Determine the (X, Y) coordinate at the center of the cell enclosing the given text.  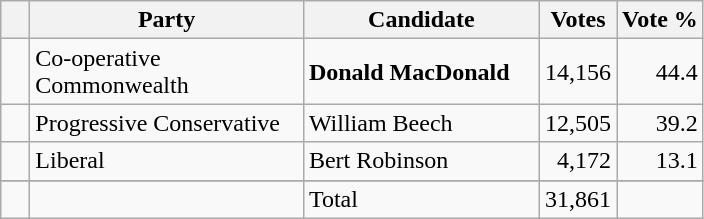
Progressive Conservative (167, 123)
44.4 (660, 72)
William Beech (421, 123)
39.2 (660, 123)
Party (167, 20)
Vote % (660, 20)
Votes (578, 20)
Liberal (167, 161)
Co-operative Commonwealth (167, 72)
Candidate (421, 20)
12,505 (578, 123)
Donald MacDonald (421, 72)
Bert Robinson (421, 161)
Total (421, 199)
14,156 (578, 72)
31,861 (578, 199)
4,172 (578, 161)
13.1 (660, 161)
